Provide the [x, y] coordinate of the cell's center where the given text is located.  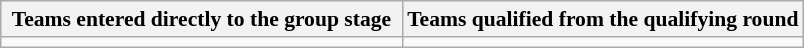
Teams qualified from the qualifying round [602, 19]
Teams entered directly to the group stage [202, 19]
